For the text-containing cell, return its midpoint in (x, y) coordinate format. 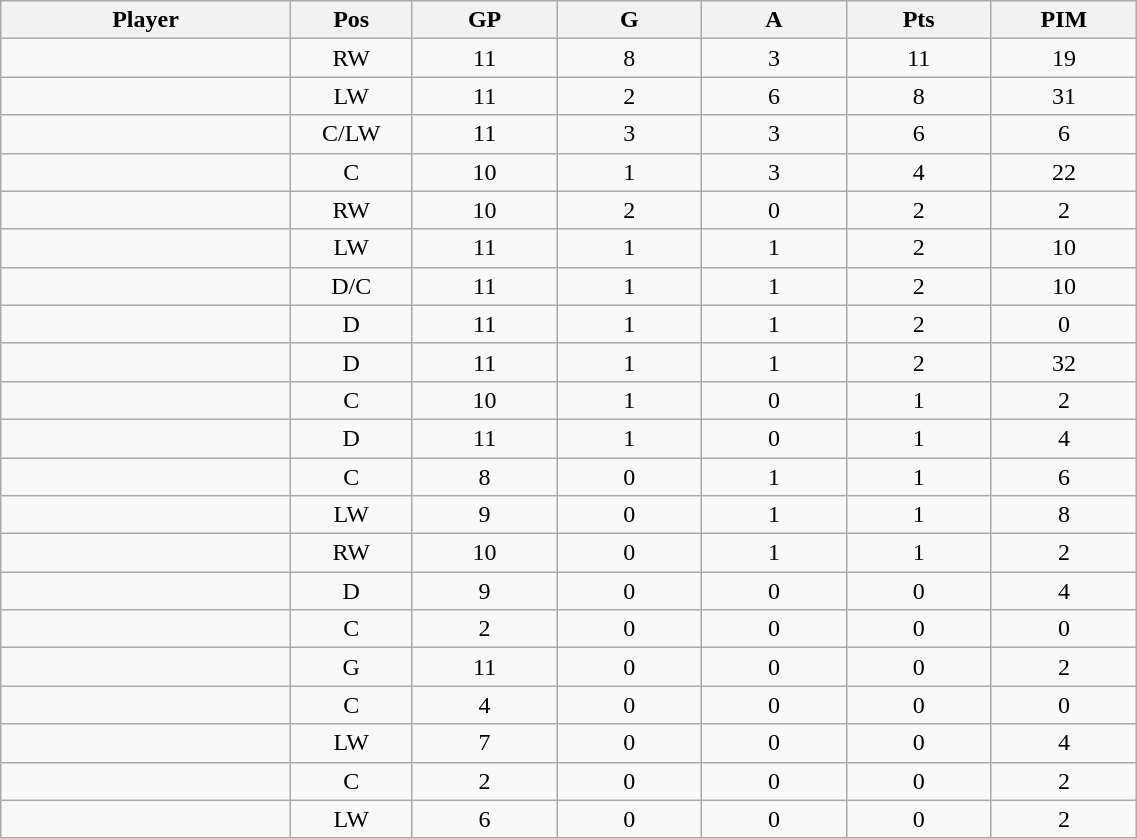
32 (1064, 362)
22 (1064, 172)
7 (484, 743)
31 (1064, 96)
GP (484, 20)
19 (1064, 58)
Pos (351, 20)
C/LW (351, 134)
Pts (918, 20)
D/C (351, 286)
A (774, 20)
Player (146, 20)
PIM (1064, 20)
